Search for the cell housing the specified text and yield its [x, y] center coordinate. 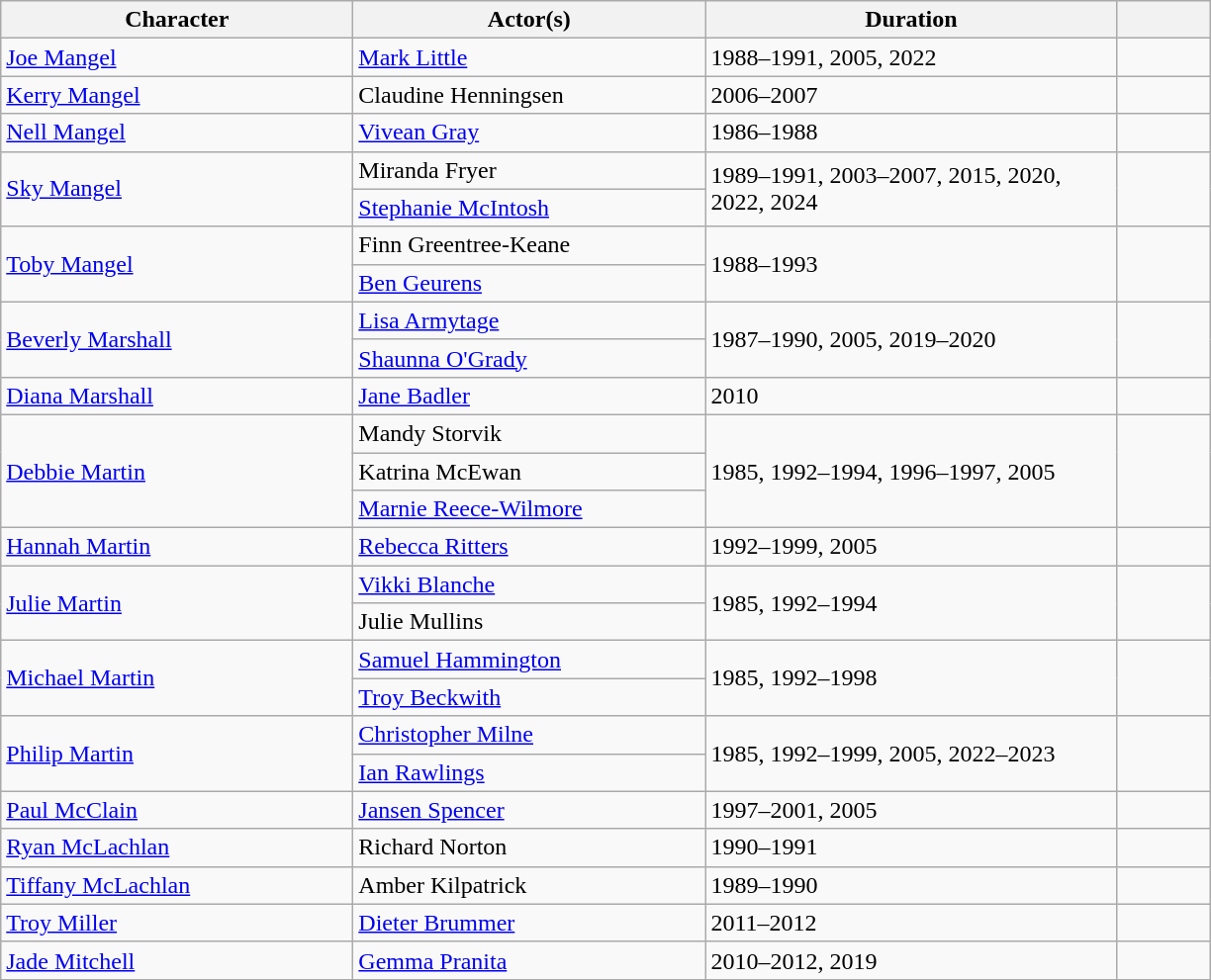
Miranda Fryer [529, 170]
Christopher Milne [529, 735]
Ryan McLachlan [177, 847]
Amber Kilpatrick [529, 885]
1992–1999, 2005 [911, 547]
2010–2012, 2019 [911, 960]
1988–1993 [911, 264]
Marnie Reece-Wilmore [529, 509]
Jane Badler [529, 396]
Katrina McEwan [529, 472]
Jade Mitchell [177, 960]
Joe Mangel [177, 57]
Julie Mullins [529, 622]
Mandy Storvik [529, 433]
Debbie Martin [177, 471]
Diana Marshall [177, 396]
1985, 1992–1998 [911, 678]
Gemma Pranita [529, 960]
1990–1991 [911, 847]
1989–1990 [911, 885]
Ben Geurens [529, 283]
Nell Mangel [177, 133]
Lisa Armytage [529, 320]
Troy Miller [177, 923]
Rebecca Ritters [529, 547]
Vivean Gray [529, 133]
Claudine Henningsen [529, 95]
1988–1991, 2005, 2022 [911, 57]
Mark Little [529, 57]
Tiffany McLachlan [177, 885]
Character [177, 20]
1985, 1992–1999, 2005, 2022–2023 [911, 754]
1989–1991, 2003–2007, 2015, 2020, 2022, 2024 [911, 189]
Kerry Mangel [177, 95]
Ian Rawlings [529, 772]
Jansen Spencer [529, 810]
2011–2012 [911, 923]
2010 [911, 396]
Dieter Brummer [529, 923]
Stephanie McIntosh [529, 208]
2006–2007 [911, 95]
Toby Mangel [177, 264]
Samuel Hammington [529, 660]
1985, 1992–1994, 1996–1997, 2005 [911, 471]
1987–1990, 2005, 2019–2020 [911, 339]
Vikki Blanche [529, 584]
Troy Beckwith [529, 697]
Julie Martin [177, 603]
1985, 1992–1994 [911, 603]
1997–2001, 2005 [911, 810]
Michael Martin [177, 678]
Duration [911, 20]
Beverly Marshall [177, 339]
Richard Norton [529, 847]
Philip Martin [177, 754]
Hannah Martin [177, 547]
Finn Greentree-Keane [529, 245]
Shaunna O'Grady [529, 358]
Actor(s) [529, 20]
Paul McClain [177, 810]
Sky Mangel [177, 189]
1986–1988 [911, 133]
